From the cell containing the given text, extract its center point as (X, Y) coordinate. 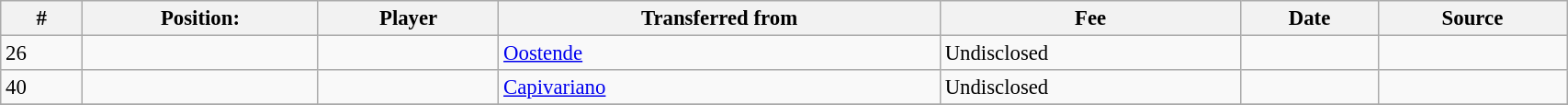
Transferred from (720, 18)
26 (42, 53)
40 (42, 87)
Fee (1090, 18)
Capivariano (720, 87)
Date (1310, 18)
Source (1472, 18)
Oostende (720, 53)
Player (408, 18)
Position: (200, 18)
# (42, 18)
